From the cell containing the given text, extract its center point as [X, Y] coordinate. 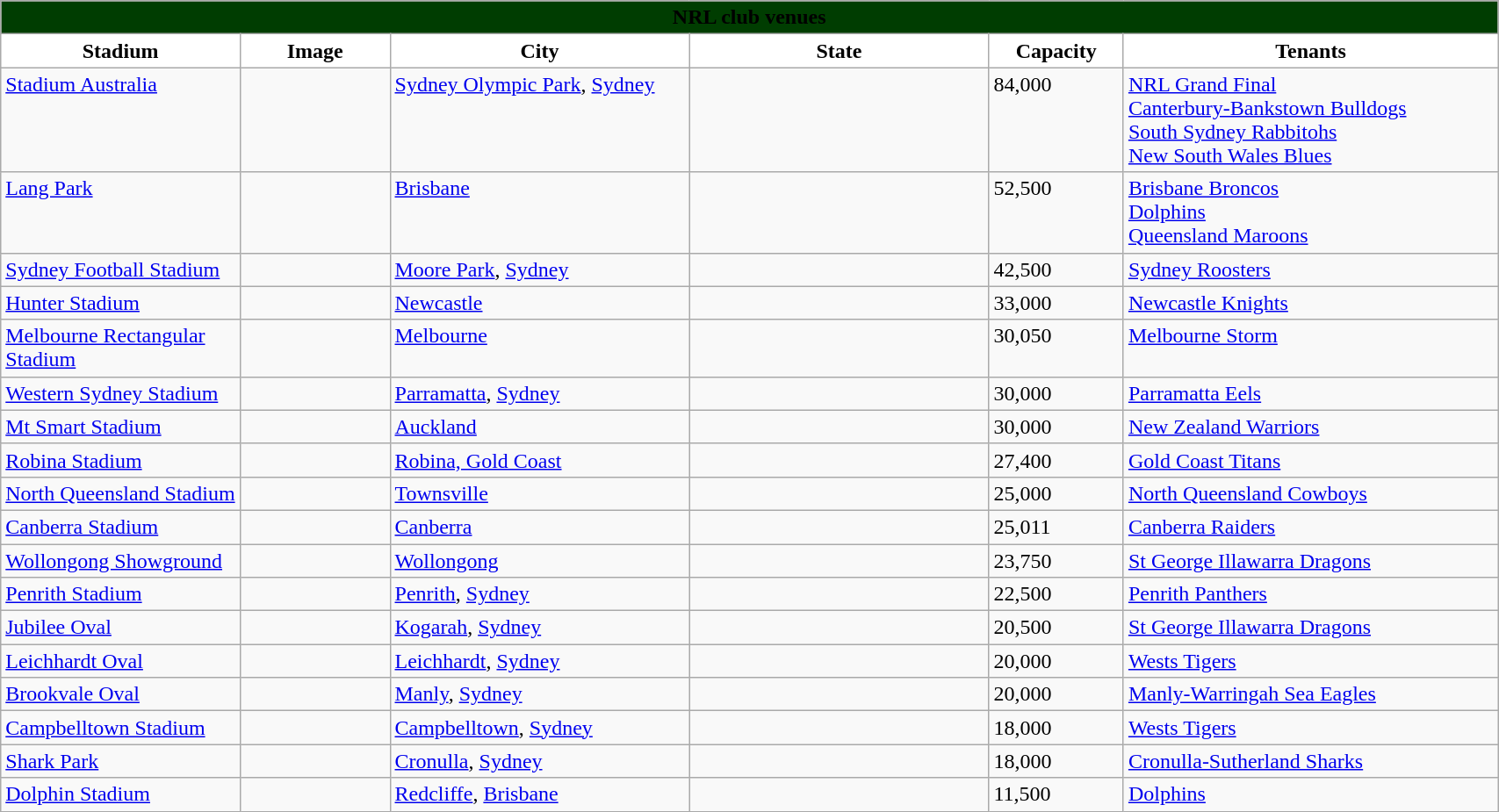
23,750 [1056, 561]
Robina, Gold Coast [539, 460]
Mt Smart Stadium [121, 427]
Melbourne [539, 348]
Sydney Roosters [1310, 269]
Canberra Stadium [121, 527]
Campbelltown, Sydney [539, 728]
Kogarah, Sydney [539, 628]
Gold Coast Titans [1310, 460]
Leichhardt Oval [121, 661]
New Zealand Warriors [1310, 427]
Melbourne Rectangular Stadium [121, 348]
Stadium [121, 51]
84,000 [1056, 119]
Melbourne Storm [1310, 348]
Manly-Warringah Sea Eagles [1310, 694]
Leichhardt, Sydney [539, 661]
Sydney Football Stadium [121, 269]
Stadium Australia [121, 119]
25,011 [1056, 527]
City [539, 51]
Newcastle Knights [1310, 303]
Parramatta Eels [1310, 393]
Canberra [539, 527]
Canberra Raiders [1310, 527]
Parramatta, Sydney [539, 393]
Wollongong Showground [121, 561]
52,500 [1056, 212]
Shark Park [121, 761]
Robina Stadium [121, 460]
11,500 [1056, 794]
Newcastle [539, 303]
State [840, 51]
Penrith, Sydney [539, 594]
Moore Park, Sydney [539, 269]
NRL Grand Final Canterbury-Bankstown Bulldogs South Sydney Rabbitohs New South Wales Blues [1310, 119]
Jubilee Oval [121, 628]
Lang Park [121, 212]
Auckland [539, 427]
Brookvale Oval [121, 694]
Redcliffe, Brisbane [539, 794]
North Queensland Stadium [121, 493]
42,500 [1056, 269]
Dolphin Stadium [121, 794]
22,500 [1056, 594]
Dolphins [1310, 794]
Campbelltown Stadium [121, 728]
27,400 [1056, 460]
Image [315, 51]
North Queensland Cowboys [1310, 493]
Brisbane BroncosDolphins Queensland Maroons [1310, 212]
Sydney Olympic Park, Sydney [539, 119]
Penrith Panthers [1310, 594]
25,000 [1056, 493]
Capacity [1056, 51]
Western Sydney Stadium [121, 393]
Wollongong [539, 561]
NRL club venues [750, 18]
Cronulla-Sutherland Sharks [1310, 761]
Brisbane [539, 212]
Manly, Sydney [539, 694]
20,500 [1056, 628]
33,000 [1056, 303]
Penrith Stadium [121, 594]
30,050 [1056, 348]
Townsville [539, 493]
Hunter Stadium [121, 303]
Tenants [1310, 51]
Cronulla, Sydney [539, 761]
